Provide the (x, y) coordinate of the cell's center where the given text is located.  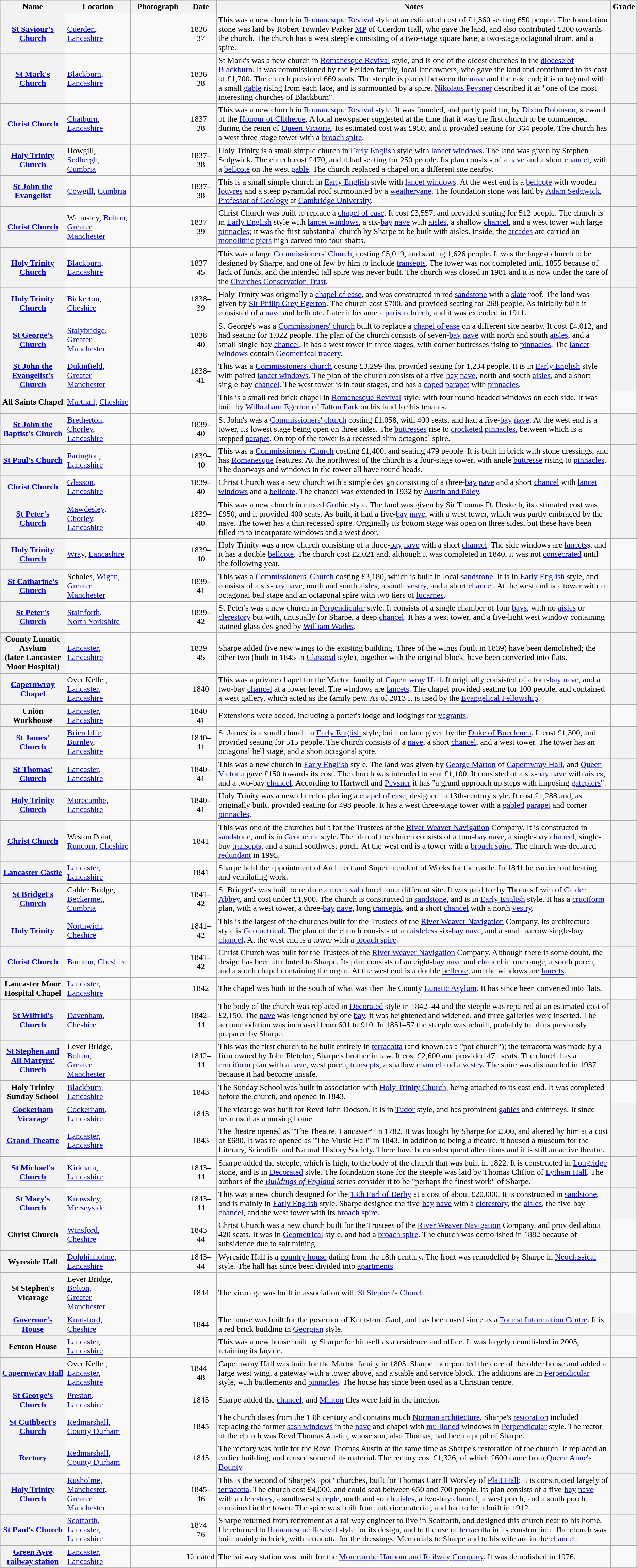
Green Ayre railway station (33, 1557)
The vicarage was built in association with St Stephen's Church (414, 1293)
Union Workhouse (33, 716)
Briercliffe, Burnley, Lancashire (98, 742)
1844–48 (201, 1373)
Rusholme, Manchester,Greater Manchester (98, 1494)
Sharpe added the chancel, and Minton tiles were laid in the interior. (414, 1399)
Governor's House (33, 1324)
Cuerden, Lancashire (98, 33)
Northwich, Cheshire (98, 930)
St Stephen andAll Martyrs' Church (33, 1060)
Sharpe held the appointment of Architect and Superintendent of Works for the castle. In 1841 he carried out heating and ventilating work. (414, 872)
Kirkham, Lancashire (98, 1172)
Extensions were added, including a porter's lodge and lodgings for vagrants. (414, 716)
St John the Evangelist (33, 191)
St Bridget's Church (33, 899)
Capernwray Hall (33, 1373)
1839–45 (201, 653)
1838–41 (201, 375)
Location (98, 7)
All Saints Chapel (33, 402)
Morecambe, Lancashire (98, 805)
1842 (201, 989)
Bickerton, Cheshire (98, 303)
Capernwray Chapel (33, 689)
Holy Trinity (33, 930)
St Cuthbert's Church (33, 1427)
Glasson, Lancashire (98, 487)
St Stephen's Vicarage (33, 1293)
1836–37 (201, 33)
Calder Bridge, Beckermet, Cumbria (98, 899)
Davenham, Cheshire (98, 1020)
Notes (414, 7)
Wyreside Hall (33, 1261)
Winsford, Cheshire (98, 1235)
Photograph (158, 7)
Wray, Lancashire (98, 554)
St James' Church (33, 742)
St Wilfrid's Church (33, 1020)
1838–40 (201, 339)
1845–46 (201, 1494)
Dolphinholme, Lancashire (98, 1261)
Date (201, 7)
St Thomas' Church (33, 774)
Knutsford, Cheshire (98, 1324)
Name (33, 7)
St John the Evangelist's Church (33, 375)
1840 (201, 689)
St Mary's Church (33, 1203)
1839–41 (201, 586)
1837–39 (201, 227)
Grand Theatre (33, 1141)
Lancaster Castle (33, 872)
Farington, Lancashire (98, 460)
St Saviour's Church (33, 33)
Holy Trinity Sunday School (33, 1092)
Cockerham Vicarage (33, 1114)
Lancaster Moor Hospital Chapel (33, 989)
1837–45 (201, 268)
Cowgill, Cumbria (98, 191)
1836–38 (201, 79)
Knowsley, Merseyside (98, 1203)
Cockerham, Lancashire (98, 1114)
St John the Baptist's Church (33, 429)
Walmsley, Bolton,Greater Manchester (98, 227)
Rectory (33, 1458)
The chapel was built to the south of what was then the County Lunatic Asylum. It has since been converted into flats. (414, 989)
Stalybridge,Greater Manchester (98, 339)
Scholes, Wigan, Greater Manchester (98, 586)
St Catharine's Church (33, 586)
Howgill, Sedbergh, Cumbria (98, 160)
Grade (624, 7)
Chatburn, Lancashire (98, 124)
1838–39 (201, 303)
Fenton House (33, 1346)
Weston Point, Runcorn, Cheshire (98, 841)
Preston, Lancashire (98, 1399)
County Lunatic Asylum(later Lancaster Moor Hospital) (33, 653)
This was a new house built by Sharpe for himself as a residence and office. It was largely demolished in 2005, retaining its façade. (414, 1346)
The vicarage was built for Revd John Dodson. It is in Tudor style, and has prominent gables and chimneys. It since been used as a nursing home. (414, 1114)
Undated (201, 1557)
Bretherton, Chorley, Lancashire (98, 429)
Dukinfield,Greater Manchester (98, 375)
1839–42 (201, 617)
Marthall, Cheshire (98, 402)
The railway station was built for the Morecambe Harbour and Railway Company. It was demolished in 1976. (414, 1557)
St Michael's Church (33, 1172)
Barnton, Cheshire (98, 962)
St Mark's Church (33, 79)
Mawdesley, Chorley, Lancashire (98, 518)
Scotforth, Lancaster, Lancashire (98, 1530)
1874–76 (201, 1530)
Stainforth,North Yorkshire (98, 617)
